Return (X, Y) of the center of cell containing provided text 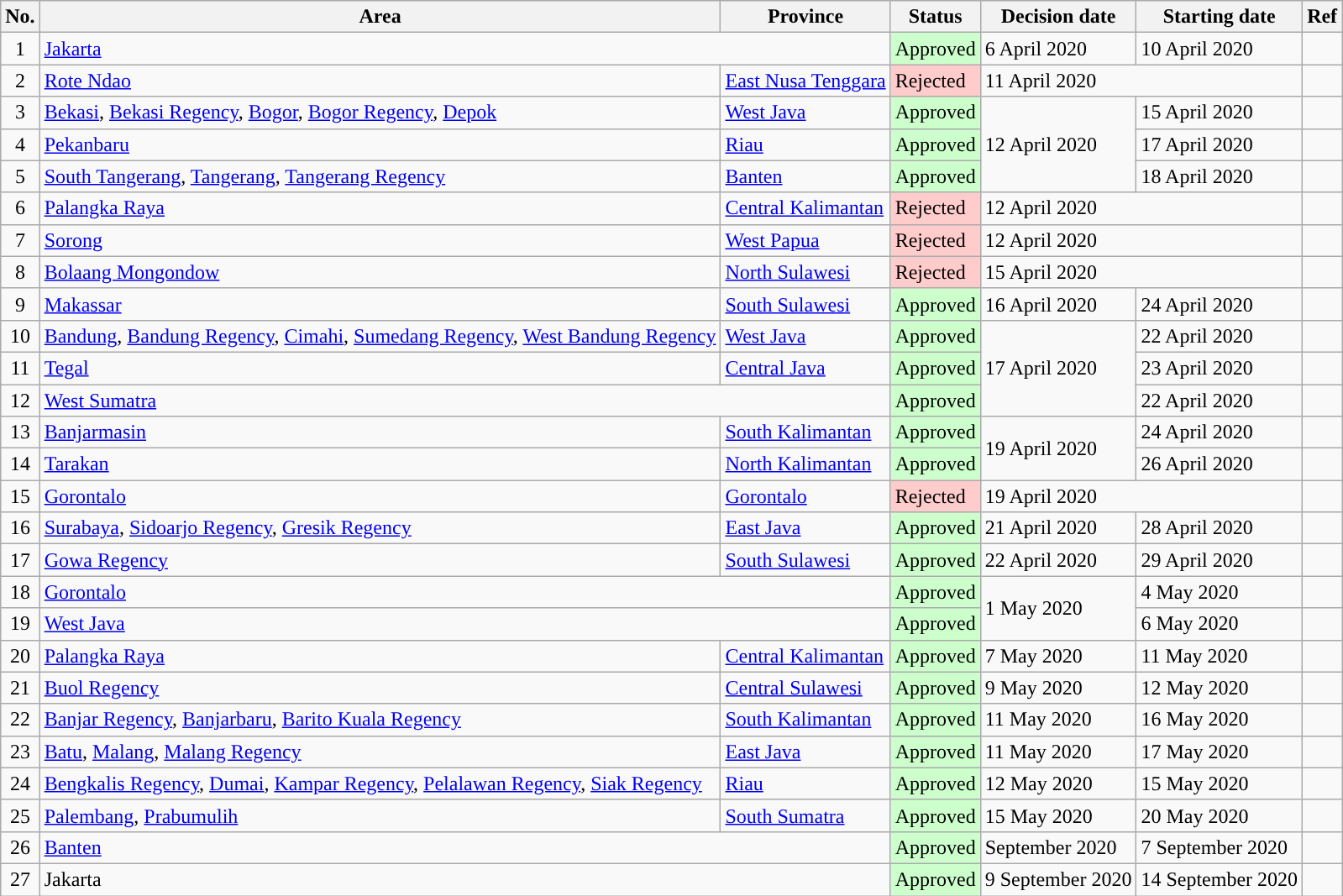
29 April 2020 (1220, 560)
Makassar (380, 304)
6 (20, 208)
10 April 2020 (1220, 49)
Gowa Regency (380, 560)
24 (20, 783)
Batu, Malang, Malang Regency (380, 752)
13 (20, 432)
Banjarmasin (380, 432)
Area (380, 17)
6 May 2020 (1220, 624)
South Tangerang, Tangerang, Tangerang Regency (380, 176)
26 April 2020 (1220, 464)
12 (20, 401)
Rote Ndao (380, 81)
North Kalimantan (805, 464)
5 (20, 176)
Tegal (380, 368)
9 May 2020 (1058, 688)
9 (20, 304)
West Papua (805, 240)
14 (20, 464)
14 September 2020 (1220, 879)
19 (20, 624)
8 (20, 272)
16 April 2020 (1058, 304)
3 (20, 113)
27 (20, 879)
15 (20, 496)
17 (20, 560)
6 April 2020 (1058, 49)
Ref (1322, 17)
10 (20, 336)
Pekanbaru (380, 144)
23 April 2020 (1220, 368)
South Sumatra (805, 815)
Decision date (1058, 17)
Banjar Regency, Banjarbaru, Barito Kuala Regency (380, 720)
4 May 2020 (1220, 592)
1 May 2020 (1058, 608)
23 (20, 752)
7 September 2020 (1220, 847)
1 (20, 49)
Starting date (1220, 17)
Province (805, 17)
Sorong (380, 240)
Central Java (805, 368)
North Sulawesi (805, 272)
Buol Regency (380, 688)
9 September 2020 (1058, 879)
16 (20, 528)
20 (20, 656)
Bekasi, Bekasi Regency, Bogor, Bogor Regency, Depok (380, 113)
21 April 2020 (1058, 528)
Tarakan (380, 464)
25 (20, 815)
4 (20, 144)
Bandung, Bandung Regency, Cimahi, Sumedang Regency, West Bandung Regency (380, 336)
Bengkalis Regency, Dumai, Kampar Regency, Pelalawan Regency, Siak Regency (380, 783)
11 (20, 368)
18 April 2020 (1220, 176)
Bolaang Mongondow (380, 272)
West Sumatra (465, 401)
11 April 2020 (1141, 81)
Palembang, Prabumulih (380, 815)
16 May 2020 (1220, 720)
No. (20, 17)
28 April 2020 (1220, 528)
2 (20, 81)
20 May 2020 (1220, 815)
Central Sulawesi (805, 688)
18 (20, 592)
East Nusa Tenggara (805, 81)
September 2020 (1058, 847)
22 (20, 720)
17 May 2020 (1220, 752)
21 (20, 688)
26 (20, 847)
7 May 2020 (1058, 656)
Status (936, 17)
Surabaya, Sidoarjo Regency, Gresik Regency (380, 528)
7 (20, 240)
